Find where the given text appears and provide that cell's center as (X, Y) coordinate. 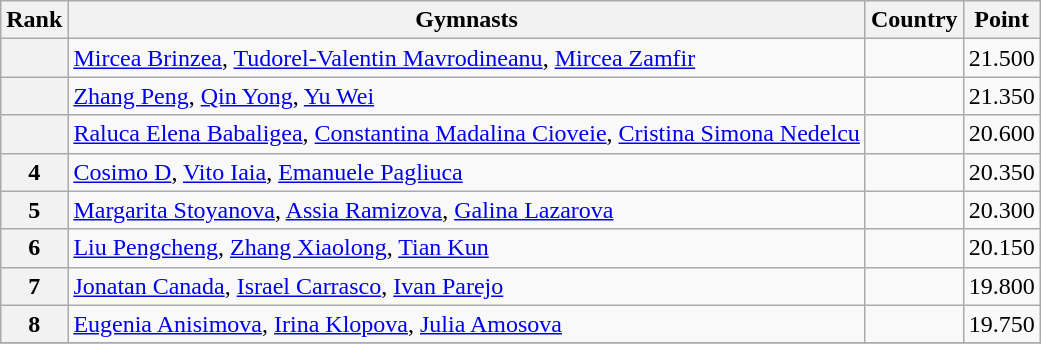
20.350 (1002, 172)
Point (1002, 20)
Liu Pengcheng, Zhang Xiaolong, Tian Kun (467, 248)
Mircea Brinzea, Tudorel-Valentin Mavrodineanu, Mircea Zamfir (467, 58)
4 (34, 172)
6 (34, 248)
19.750 (1002, 324)
Cosimo D, Vito Iaia, Emanuele Pagliuca (467, 172)
21.500 (1002, 58)
Margarita Stoyanova, Assia Ramizova, Galina Lazarova (467, 210)
7 (34, 286)
20.150 (1002, 248)
20.600 (1002, 134)
Zhang Peng, Qin Yong, Yu Wei (467, 96)
Rank (34, 20)
Raluca Elena Babaligea, Constantina Madalina Cioveie, Cristina Simona Nedelcu (467, 134)
5 (34, 210)
21.350 (1002, 96)
Gymnasts (467, 20)
20.300 (1002, 210)
Country (914, 20)
8 (34, 324)
19.800 (1002, 286)
Jonatan Canada, Israel Carrasco, Ivan Parejo (467, 286)
Eugenia Anisimova, Irina Klopova, Julia Amosova (467, 324)
